Output the [X, Y] coordinate of the center of the cell containing the given text.  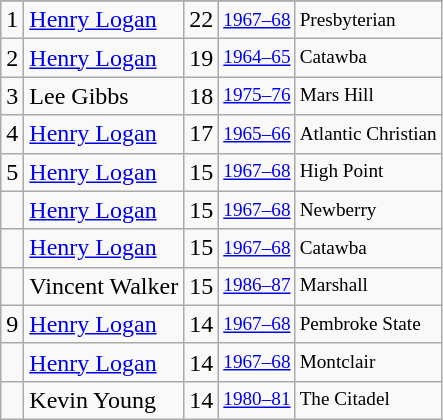
1980–81 [257, 400]
1986–87 [257, 286]
2 [12, 58]
Pembroke State [368, 324]
22 [202, 20]
Newberry [368, 210]
1 [12, 20]
Vincent Walker [104, 286]
High Point [368, 172]
Marshall [368, 286]
Mars Hill [368, 96]
19 [202, 58]
1965–66 [257, 134]
Lee Gibbs [104, 96]
Montclair [368, 362]
9 [12, 324]
1975–76 [257, 96]
Kevin Young [104, 400]
18 [202, 96]
The Citadel [368, 400]
17 [202, 134]
5 [12, 172]
3 [12, 96]
4 [12, 134]
Atlantic Christian [368, 134]
1964–65 [257, 58]
Presbyterian [368, 20]
